From the cell containing the given text, extract its center point as (x, y) coordinate. 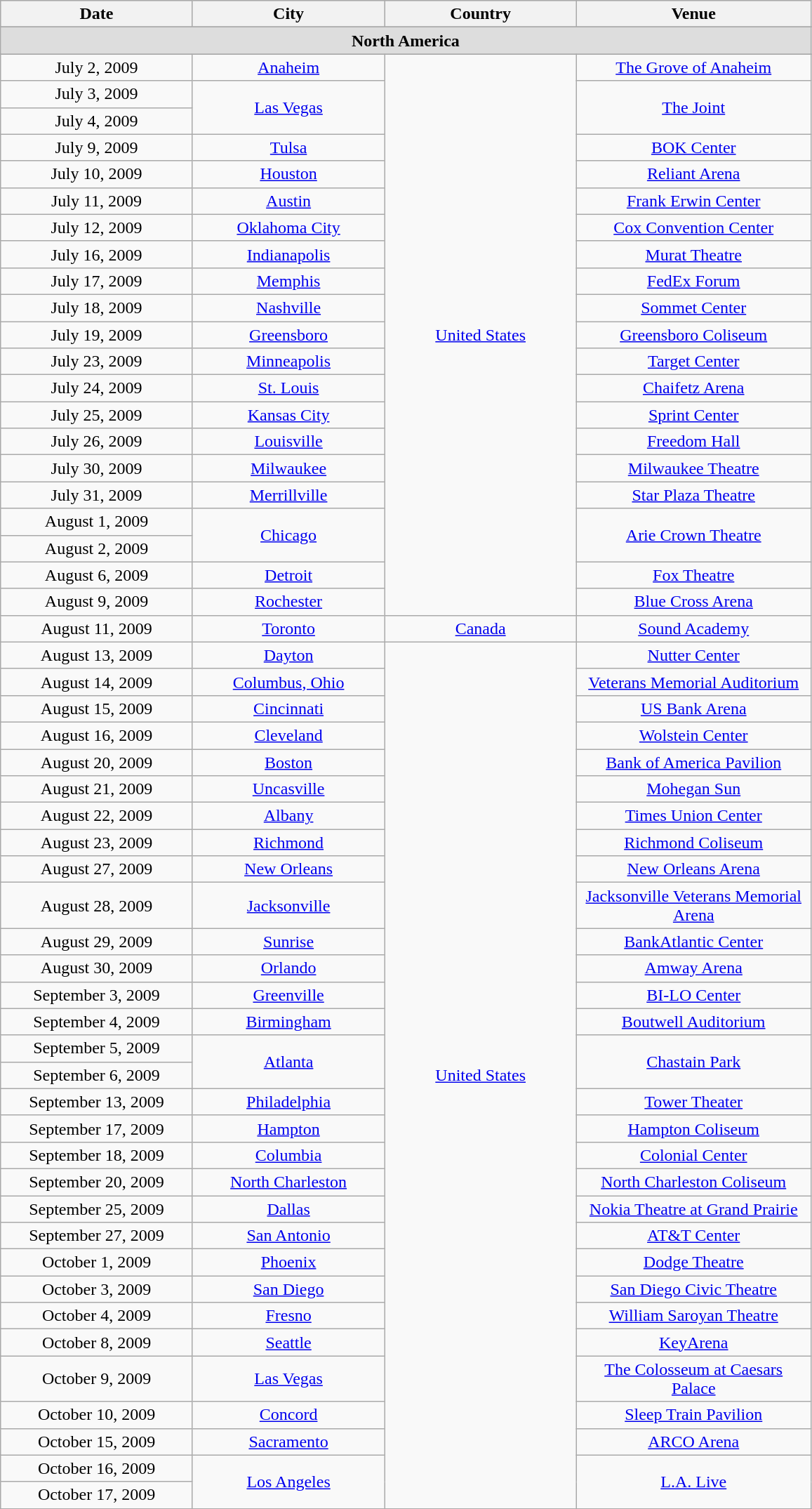
L.A. Live (693, 1482)
Chastain Park (693, 1062)
September 25, 2009 (97, 1208)
Richmond (288, 843)
Atlanta (288, 1062)
William Saroyan Theatre (693, 1316)
October 10, 2009 (97, 1415)
Greenville (288, 995)
Boutwell Auditorium (693, 1022)
Wolstein Center (693, 735)
Blue Cross Arena (693, 602)
Nokia Theatre at Grand Prairie (693, 1208)
July 17, 2009 (97, 281)
Cox Convention Center (693, 228)
New Orleans Arena (693, 869)
Sleep Train Pavilion (693, 1415)
Los Angeles (288, 1482)
July 23, 2009 (97, 362)
August 21, 2009 (97, 789)
September 13, 2009 (97, 1102)
North Charleston (288, 1182)
Milwaukee Theatre (693, 468)
Uncasville (288, 789)
Tulsa (288, 147)
August 27, 2009 (97, 869)
BI-LO Center (693, 995)
FedEx Forum (693, 281)
Cincinnati (288, 709)
Hampton Coliseum (693, 1128)
July 25, 2009 (97, 415)
Chaifetz Arena (693, 388)
Phoenix (288, 1263)
Murat Theatre (693, 254)
Reliant Arena (693, 174)
August 14, 2009 (97, 682)
Bank of America Pavilion (693, 762)
ARCO Arena (693, 1442)
September 27, 2009 (97, 1236)
Seattle (288, 1343)
Albany (288, 816)
Toronto (288, 628)
Nashville (288, 308)
Fresno (288, 1316)
Merrillville (288, 495)
Louisville (288, 442)
July 31, 2009 (97, 495)
September 4, 2009 (97, 1022)
North Charleston Coliseum (693, 1182)
Nutter Center (693, 655)
New Orleans (288, 869)
July 3, 2009 (97, 94)
Minneapolis (288, 362)
October 4, 2009 (97, 1316)
The Colosseum at Caesars Palace (693, 1379)
August 23, 2009 (97, 843)
The Grove of Anaheim (693, 67)
August 2, 2009 (97, 548)
October 9, 2009 (97, 1379)
July 19, 2009 (97, 335)
Richmond Coliseum (693, 843)
Tower Theater (693, 1102)
July 11, 2009 (97, 201)
Sunrise (288, 942)
Anaheim (288, 67)
July 16, 2009 (97, 254)
San Diego (288, 1289)
August 9, 2009 (97, 602)
Country (481, 14)
August 6, 2009 (97, 575)
July 24, 2009 (97, 388)
Kansas City (288, 415)
October 16, 2009 (97, 1468)
Colonial Center (693, 1155)
Star Plaza Theatre (693, 495)
Birmingham (288, 1022)
AT&T Center (693, 1236)
August 16, 2009 (97, 735)
Hampton (288, 1128)
July 12, 2009 (97, 228)
Oklahoma City (288, 228)
Sound Academy (693, 628)
July 9, 2009 (97, 147)
Veterans Memorial Auditorium (693, 682)
Sprint Center (693, 415)
August 30, 2009 (97, 968)
Jacksonville Veterans Memorial Arena (693, 906)
Arie Crown Theatre (693, 535)
Indianapolis (288, 254)
September 3, 2009 (97, 995)
The Joint (693, 107)
August 28, 2009 (97, 906)
Amway Arena (693, 968)
San Antonio (288, 1236)
August 20, 2009 (97, 762)
October 1, 2009 (97, 1263)
Chicago (288, 535)
Fox Theatre (693, 575)
Frank Erwin Center (693, 201)
Dodge Theatre (693, 1263)
July 10, 2009 (97, 174)
Jacksonville (288, 906)
August 13, 2009 (97, 655)
Philadelphia (288, 1102)
Times Union Center (693, 816)
August 11, 2009 (97, 628)
Milwaukee (288, 468)
July 4, 2009 (97, 121)
July 26, 2009 (97, 442)
July 18, 2009 (97, 308)
Austin (288, 201)
Houston (288, 174)
San Diego Civic Theatre (693, 1289)
August 15, 2009 (97, 709)
Freedom Hall (693, 442)
Mohegan Sun (693, 789)
North America (406, 41)
October 17, 2009 (97, 1495)
BankAtlantic Center (693, 942)
BOK Center (693, 147)
Columbus, Ohio (288, 682)
Columbia (288, 1155)
Dayton (288, 655)
September 18, 2009 (97, 1155)
October 8, 2009 (97, 1343)
Venue (693, 14)
Cleveland (288, 735)
October 3, 2009 (97, 1289)
Canada (481, 628)
Date (97, 14)
August 1, 2009 (97, 522)
October 15, 2009 (97, 1442)
City (288, 14)
Sacramento (288, 1442)
Target Center (693, 362)
September 6, 2009 (97, 1075)
Greensboro Coliseum (693, 335)
September 5, 2009 (97, 1048)
Boston (288, 762)
US Bank Arena (693, 709)
Rochester (288, 602)
Detroit (288, 575)
August 29, 2009 (97, 942)
Sommet Center (693, 308)
July 2, 2009 (97, 67)
September 20, 2009 (97, 1182)
Greensboro (288, 335)
Concord (288, 1415)
Memphis (288, 281)
July 30, 2009 (97, 468)
August 22, 2009 (97, 816)
KeyArena (693, 1343)
September 17, 2009 (97, 1128)
St. Louis (288, 388)
Dallas (288, 1208)
Orlando (288, 968)
